Pinpoint the cell where the given text exists, returning its (X, Y) midpoint coordinate. 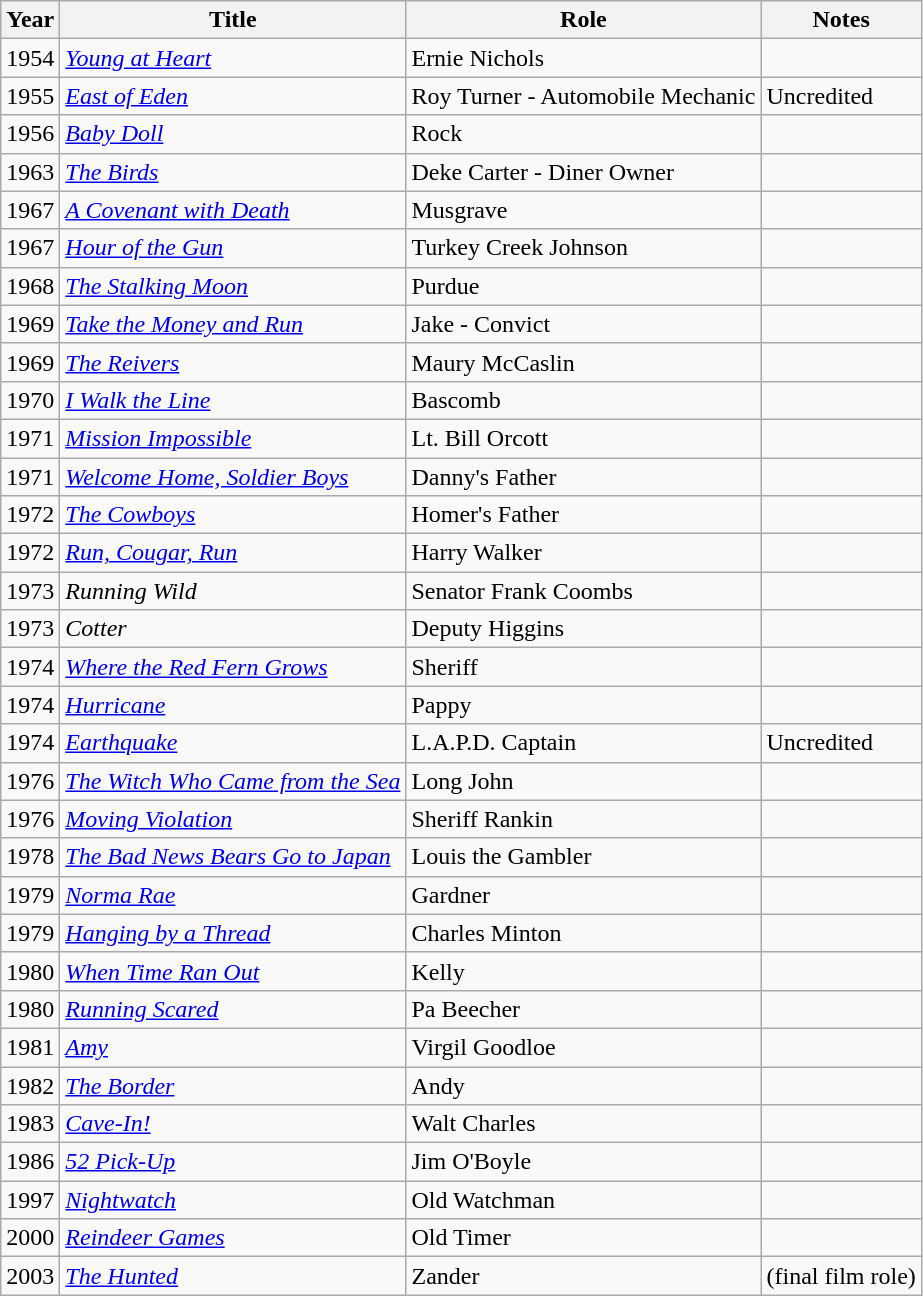
Moving Violation (233, 819)
Norma Rae (233, 895)
The Border (233, 1085)
Old Timer (584, 1238)
1981 (30, 1047)
Charles Minton (584, 933)
1963 (30, 172)
Cave-In! (233, 1124)
Sheriff (584, 667)
Old Watchman (584, 1200)
Deputy Higgins (584, 629)
Louis the Gambler (584, 857)
Lt. Bill Orcott (584, 438)
The Cowboys (233, 515)
I Walk the Line (233, 400)
1986 (30, 1162)
Welcome Home, Soldier Boys (233, 477)
The Reivers (233, 362)
Musgrave (584, 210)
Kelly (584, 971)
Running Scared (233, 1009)
1955 (30, 96)
1968 (30, 286)
52 Pick-Up (233, 1162)
When Time Ran Out (233, 971)
Jim O'Boyle (584, 1162)
2000 (30, 1238)
Reindeer Games (233, 1238)
Long John (584, 781)
1970 (30, 400)
Notes (841, 20)
Purdue (584, 286)
Homer's Father (584, 515)
Gardner (584, 895)
1997 (30, 1200)
Danny's Father (584, 477)
Baby Doll (233, 134)
Year (30, 20)
Zander (584, 1276)
Turkey Creek Johnson (584, 248)
The Witch Who Came from the Sea (233, 781)
Mission Impossible (233, 438)
Pa Beecher (584, 1009)
Rock (584, 134)
Ernie Nichols (584, 58)
Take the Money and Run (233, 324)
1983 (30, 1124)
The Birds (233, 172)
Virgil Goodloe (584, 1047)
Senator Frank Coombs (584, 591)
East of Eden (233, 96)
The Bad News Bears Go to Japan (233, 857)
Bascomb (584, 400)
(final film role) (841, 1276)
Maury McCaslin (584, 362)
Harry Walker (584, 553)
1978 (30, 857)
Amy (233, 1047)
2003 (30, 1276)
Where the Red Fern Grows (233, 667)
1982 (30, 1085)
L.A.P.D. Captain (584, 743)
Earthquake (233, 743)
Hurricane (233, 705)
Hour of the Gun (233, 248)
Sheriff Rankin (584, 819)
Walt Charles (584, 1124)
Cotter (233, 629)
Young at Heart (233, 58)
Pappy (584, 705)
Jake - Convict (584, 324)
Run, Cougar, Run (233, 553)
Hanging by a Thread (233, 933)
A Covenant with Death (233, 210)
1956 (30, 134)
Roy Turner - Automobile Mechanic (584, 96)
The Hunted (233, 1276)
1954 (30, 58)
The Stalking Moon (233, 286)
Nightwatch (233, 1200)
Title (233, 20)
Deke Carter - Diner Owner (584, 172)
Role (584, 20)
Andy (584, 1085)
Running Wild (233, 591)
